Locate the cell with the specified text and output its (X, Y) center coordinate. 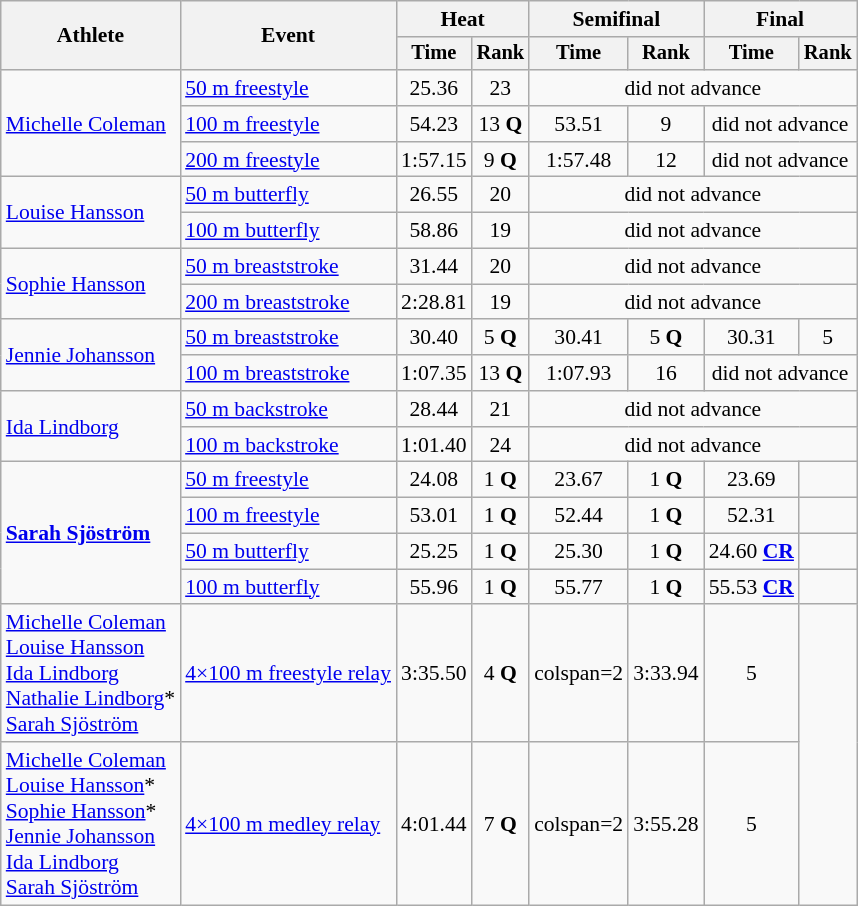
7 Q (501, 824)
Sarah Sjöström (90, 533)
55.96 (434, 587)
30.40 (434, 338)
52.44 (578, 516)
55.77 (578, 587)
4:01.44 (434, 824)
4 Q (501, 674)
25.36 (434, 88)
24.08 (434, 480)
200 m freestyle (288, 160)
52.31 (752, 516)
1:07.93 (578, 373)
Louise Hansson (90, 212)
4×100 m freestyle relay (288, 674)
3:33.94 (666, 674)
Michelle ColemanLouise HanssonIda LindborgNathalie Lindborg*Sarah Sjöström (90, 674)
55.53 CR (752, 587)
30.41 (578, 338)
2:28.81 (434, 302)
53.51 (578, 124)
16 (666, 373)
24 (501, 445)
24.60 CR (752, 552)
1:01.40 (434, 445)
25.30 (578, 552)
9 (666, 124)
12 (666, 160)
23.69 (752, 480)
1:57.15 (434, 160)
Sophie Hansson (90, 284)
23.67 (578, 480)
100 m breaststroke (288, 373)
1:57.48 (578, 160)
Event (288, 36)
23 (501, 88)
4×100 m medley relay (288, 824)
100 m backstroke (288, 445)
Final (780, 19)
Athlete (90, 36)
3:35.50 (434, 674)
21 (501, 409)
Michelle ColemanLouise Hansson*Sophie Hansson*Jennie JohanssonIda LindborgSarah Sjöström (90, 824)
30.31 (752, 338)
53.01 (434, 516)
Ida Lindborg (90, 426)
50 m backstroke (288, 409)
Heat (462, 19)
3:55.28 (666, 824)
Semifinal (616, 19)
31.44 (434, 267)
9 Q (501, 160)
25.25 (434, 552)
1:07.35 (434, 373)
200 m breaststroke (288, 302)
58.86 (434, 231)
Michelle Coleman (90, 124)
28.44 (434, 409)
54.23 (434, 124)
26.55 (434, 195)
Jennie Johansson (90, 356)
